Return (X, Y) of the center of cell containing provided text 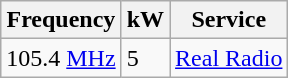
kW (145, 20)
5 (145, 58)
Service (229, 20)
Real Radio (229, 58)
Frequency (61, 20)
105.4 MHz (61, 58)
